Return (X, Y) of the center of cell containing provided text 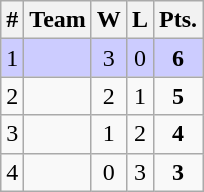
6 (178, 58)
L (140, 20)
W (108, 20)
Pts. (178, 20)
# (12, 20)
5 (178, 96)
Team (58, 20)
